For the text-containing cell, return its midpoint in (x, y) coordinate format. 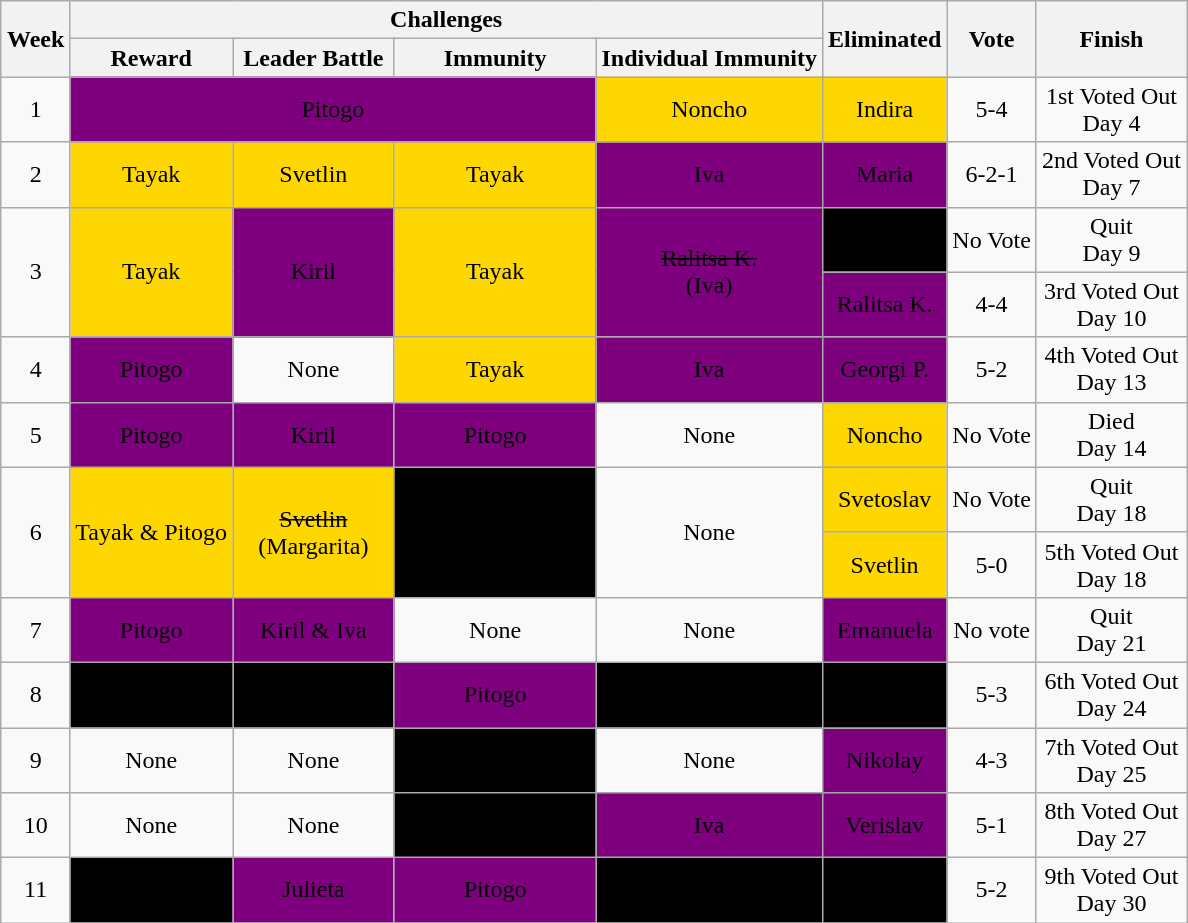
5 (35, 434)
6th Voted OutDay 24 (1111, 694)
Ralitsa K. (884, 304)
Individual Immunity (709, 58)
Finish (1111, 39)
5-0 (992, 564)
9 (35, 760)
3rd Voted OutDay 10 (1111, 304)
3 (35, 272)
4-3 (992, 760)
Nikolay & Ivan (314, 694)
Verislav (884, 826)
Tayak & Pitogo (152, 532)
QuitDay 18 (1111, 500)
Kiril & Iva (314, 630)
Indira (884, 110)
QuitDay 21 (1111, 630)
Mindanao & Pitogo (495, 532)
Week (35, 39)
5-1 (992, 826)
Vote (992, 39)
6-2-1 (992, 174)
DiedDay 14 (1111, 434)
Ralitsa G. (884, 890)
Hristina (709, 694)
9th Voted OutDay 30 (1111, 890)
2 (35, 174)
7 (35, 630)
Svetlin (Margarita) (314, 532)
11 (35, 890)
5-3 (992, 694)
8th Voted OutDay 27 (1111, 826)
Krika (709, 890)
4-4 (992, 304)
Emanuela (884, 630)
Leader Battle (314, 58)
1st Voted OutDay 4 (1111, 110)
4th Voted OutDay 13 (1111, 370)
Plamen (884, 240)
8 (35, 694)
Nikolay (884, 760)
Ivan (884, 694)
1 (35, 110)
Georgi P. (884, 370)
Julieta (314, 890)
4 (35, 370)
Eliminated (884, 39)
10 (35, 826)
5th Voted OutDay 18 (1111, 564)
Maria (884, 174)
5-4 (992, 110)
Ralitsa K.(Iva) (709, 272)
6 (35, 532)
2nd Voted OutDay 7 (1111, 174)
No vote (992, 630)
Immunity (495, 58)
7th Voted OutDay 25 (1111, 760)
Challenges (446, 20)
Reward (152, 58)
Svetoslav (884, 500)
QuitDay 9 (1111, 240)
